Pinpoint the cell where the given text exists, returning its [X, Y] midpoint coordinate. 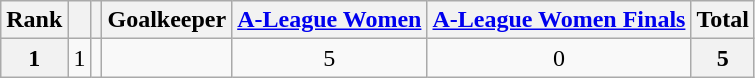
A-League Women [330, 20]
A-League Women Finals [559, 20]
Rank [34, 20]
Total [723, 20]
Goalkeeper [167, 20]
0 [559, 58]
